Return the (x, y) coordinate for the center point of the cell that contains the specified text.  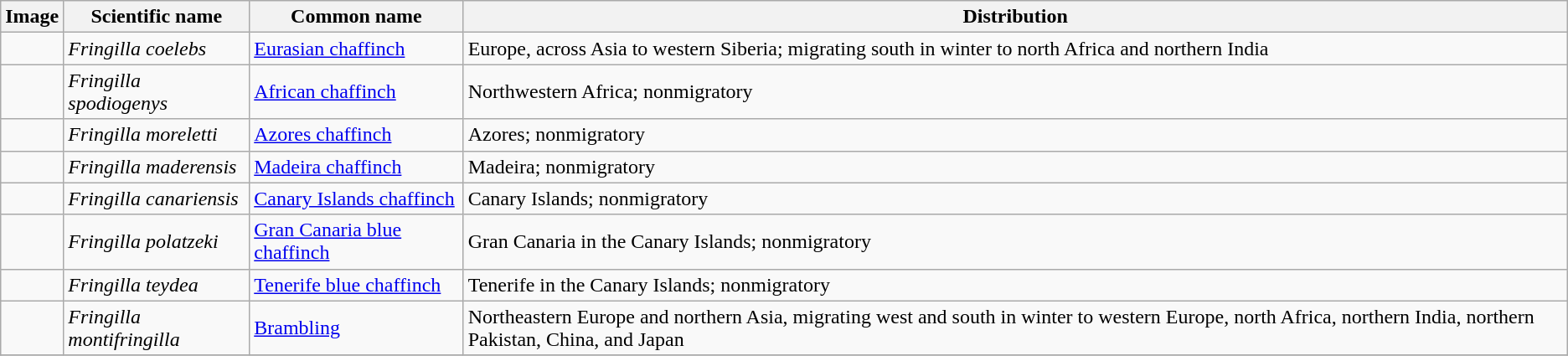
Common name (357, 17)
Fringilla coelebs (157, 49)
Canary Islands chaffinch (357, 199)
Madeira chaffinch (357, 167)
Northwestern Africa; nonmigratory (1015, 92)
Azores chaffinch (357, 135)
Gran Canaria in the Canary Islands; nonmigratory (1015, 241)
Fringilla polatzeki (157, 241)
Fringilla montifringilla (157, 328)
Tenerife blue chaffinch (357, 285)
Azores; nonmigratory (1015, 135)
Fringilla moreletti (157, 135)
Image (32, 17)
Fringilla maderensis (157, 167)
Fringilla canariensis (157, 199)
Canary Islands; nonmigratory (1015, 199)
Tenerife in the Canary Islands; nonmigratory (1015, 285)
Madeira; nonmigratory (1015, 167)
Brambling (357, 328)
Fringilla teydea (157, 285)
Gran Canaria blue chaffinch (357, 241)
Fringilla spodiogenys (157, 92)
Scientific name (157, 17)
Distribution (1015, 17)
African chaffinch (357, 92)
Eurasian chaffinch (357, 49)
Europe, across Asia to western Siberia; migrating south in winter to north Africa and northern India (1015, 49)
